For the text-containing cell, return its midpoint in (X, Y) coordinate format. 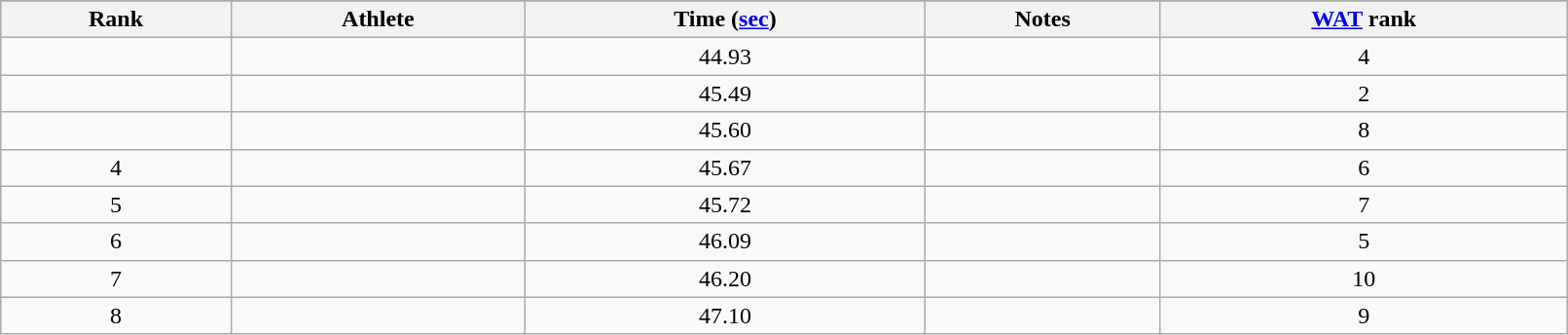
10 (1365, 279)
45.67 (724, 167)
Athlete (378, 19)
9 (1365, 316)
WAT rank (1365, 19)
44.93 (724, 56)
Rank (117, 19)
46.20 (724, 279)
Notes (1043, 19)
45.72 (724, 205)
45.60 (724, 130)
Time (sec) (724, 19)
2 (1365, 93)
47.10 (724, 316)
45.49 (724, 93)
46.09 (724, 242)
